Return the [X, Y] coordinate for the center point of the cell that contains the specified text.  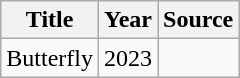
Source [198, 20]
Butterfly [50, 58]
2023 [128, 58]
Year [128, 20]
Title [50, 20]
